Return (x, y) of the center of cell containing provided text 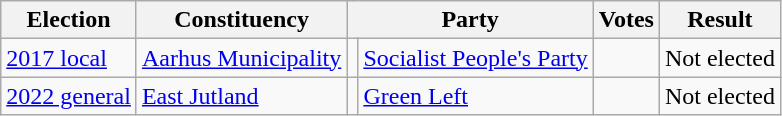
Socialist People's Party (476, 58)
2017 local (69, 58)
East Jutland (241, 96)
Constituency (241, 20)
Green Left (476, 96)
Party (470, 20)
Votes (626, 20)
Result (720, 20)
Election (69, 20)
Aarhus Municipality (241, 58)
2022 general (69, 96)
